Extract the (X, Y) coordinate from the center of the cell holding the provided text.  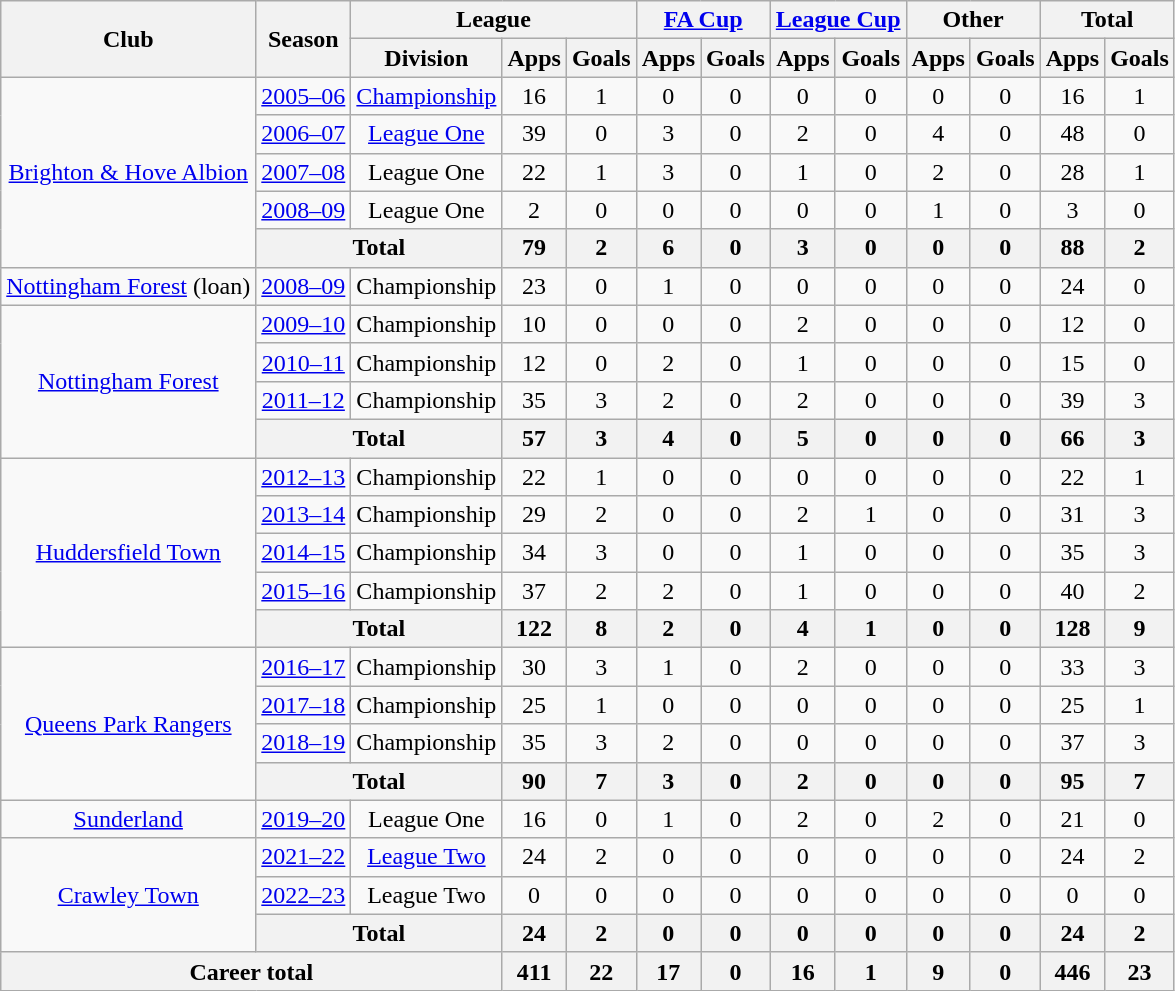
90 (534, 781)
5 (802, 438)
Career total (252, 971)
2009–10 (304, 324)
Division (426, 58)
2021–22 (304, 857)
122 (534, 629)
Crawley Town (128, 895)
League (494, 20)
Nottingham Forest (loan) (128, 286)
2017–18 (304, 705)
57 (534, 438)
2005–06 (304, 96)
28 (1072, 172)
2012–13 (304, 477)
34 (534, 553)
88 (1072, 248)
66 (1072, 438)
2016–17 (304, 667)
446 (1072, 971)
2019–20 (304, 819)
411 (534, 971)
Season (304, 39)
40 (1072, 591)
128 (1072, 629)
2013–14 (304, 515)
2018–19 (304, 743)
2022–23 (304, 895)
48 (1072, 134)
31 (1072, 515)
33 (1072, 667)
Sunderland (128, 819)
2014–15 (304, 553)
Club (128, 39)
2007–08 (304, 172)
15 (1072, 362)
95 (1072, 781)
21 (1072, 819)
Huddersfield Town (128, 553)
Other (973, 20)
79 (534, 248)
2006–07 (304, 134)
30 (534, 667)
League Cup (838, 20)
2015–16 (304, 591)
Queens Park Rangers (128, 724)
2010–11 (304, 362)
Brighton & Hove Albion (128, 172)
6 (668, 248)
29 (534, 515)
17 (668, 971)
10 (534, 324)
8 (601, 629)
FA Cup (703, 20)
Nottingham Forest (128, 381)
2011–12 (304, 400)
